Determine the (X, Y) coordinate at the center of the cell enclosing the given text.  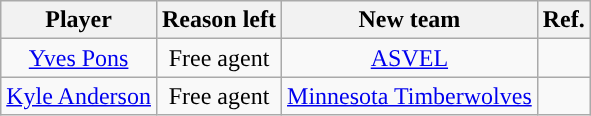
New team (410, 20)
Yves Pons (79, 58)
Reason left (218, 20)
Ref. (564, 20)
Player (79, 20)
Minnesota Timberwolves (410, 96)
ASVEL (410, 58)
Kyle Anderson (79, 96)
